Output the (X, Y) coordinate of the center of the cell containing the given text.  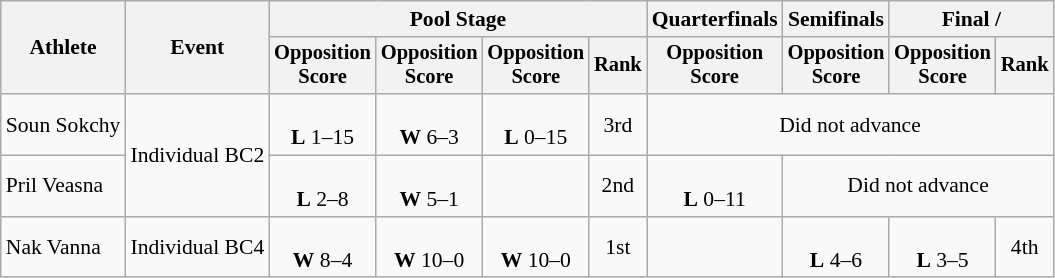
Semifinals (836, 19)
3rd (618, 124)
Nak Vanna (64, 248)
Pril Veasna (64, 186)
Individual BC2 (197, 155)
Individual BC4 (197, 248)
Soun Sokchy (64, 124)
W 6–3 (430, 124)
L 2–8 (322, 186)
L 0–11 (715, 186)
Pool Stage (458, 19)
4th (1025, 248)
L 1–15 (322, 124)
L 4–6 (836, 248)
Quarterfinals (715, 19)
L 0–15 (536, 124)
Athlete (64, 48)
Final / (971, 19)
W 5–1 (430, 186)
1st (618, 248)
Event (197, 48)
L 3–5 (942, 248)
W 8–4 (322, 248)
2nd (618, 186)
